Locate the cell with the specified text and output its [X, Y] center coordinate. 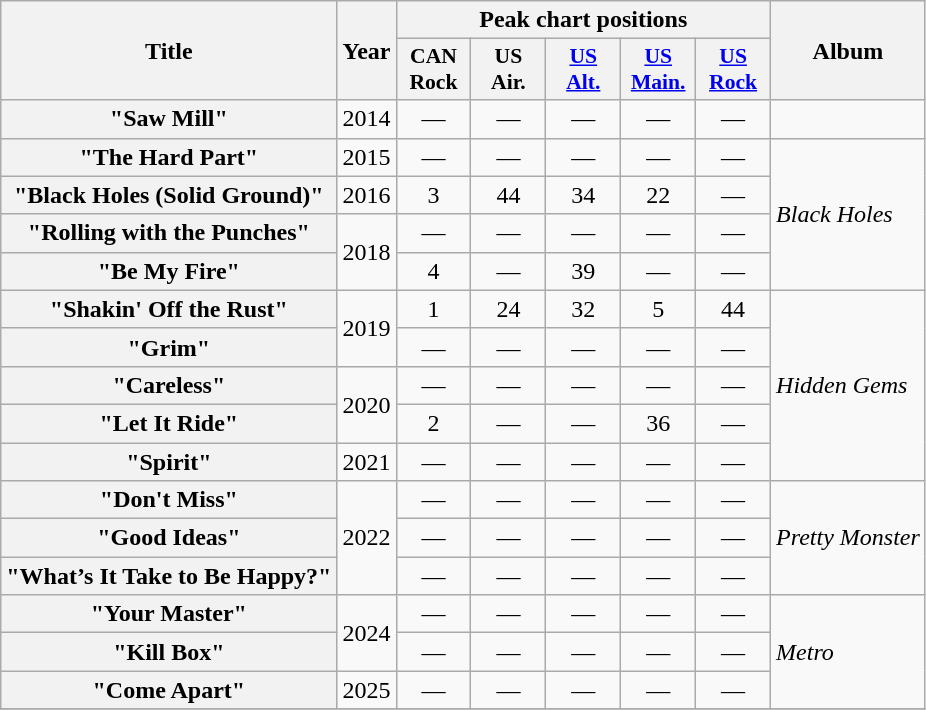
CANRock [434, 70]
Hidden Gems [848, 385]
"Saw Mill" [169, 119]
2019 [366, 328]
"Your Master" [169, 614]
USMain. [658, 70]
Title [169, 50]
"Careless" [169, 385]
"Come Apart" [169, 690]
USRock [734, 70]
39 [584, 271]
2015 [366, 157]
22 [658, 195]
5 [658, 309]
"Grim" [169, 347]
Peak chart positions [584, 20]
2024 [366, 633]
Album [848, 50]
"Shakin' Off the Rust" [169, 309]
"Rolling with the Punches" [169, 233]
"Black Holes (Solid Ground)" [169, 195]
USAlt. [584, 70]
3 [434, 195]
2018 [366, 252]
2 [434, 423]
36 [658, 423]
"What’s It Take to Be Happy?" [169, 576]
"Let It Ride" [169, 423]
2020 [366, 404]
Metro [848, 652]
2022 [366, 538]
2025 [366, 690]
4 [434, 271]
32 [584, 309]
2016 [366, 195]
USAir. [508, 70]
34 [584, 195]
"Don't Miss" [169, 500]
24 [508, 309]
"Be My Fire" [169, 271]
"Spirit" [169, 461]
Year [366, 50]
"Good Ideas" [169, 538]
1 [434, 309]
2021 [366, 461]
Pretty Monster [848, 538]
"Kill Box" [169, 652]
2014 [366, 119]
Black Holes [848, 214]
"The Hard Part" [169, 157]
